Detect which cell encompasses the target text, then output its (X, Y) center coordinate. 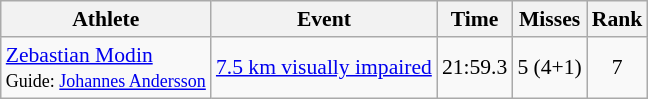
21:59.3 (474, 68)
Time (474, 19)
Misses (549, 19)
Rank (618, 19)
Zebastian ModinGuide: Johannes Andersson (106, 68)
7.5 km visually impaired (324, 68)
Event (324, 19)
Athlete (106, 19)
5 (4+1) (549, 68)
7 (618, 68)
